Capture the cell that displays the provided text and extract its (x, y) central coordinate. 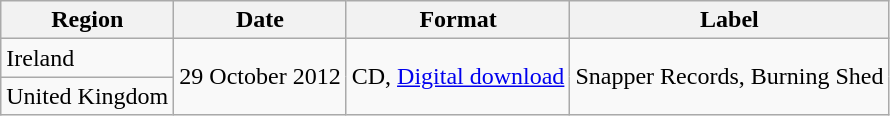
United Kingdom (88, 96)
Snapper Records, Burning Shed (730, 77)
29 October 2012 (260, 77)
Format (458, 20)
Label (730, 20)
Date (260, 20)
Region (88, 20)
CD, Digital download (458, 77)
Ireland (88, 58)
